Detect which cell encompasses the target text, then output its [x, y] center coordinate. 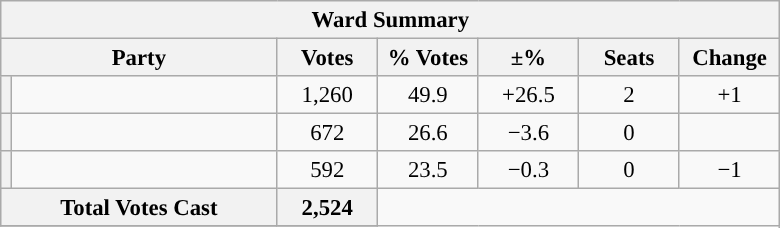
Party [139, 58]
−1 [730, 170]
±% [528, 58]
Ward Summary [390, 20]
Total Votes Cast [139, 208]
+1 [730, 95]
26.6 [428, 133]
49.9 [428, 95]
Change [730, 58]
+26.5 [528, 95]
−0.3 [528, 170]
1,260 [328, 95]
−3.6 [528, 133]
592 [328, 170]
Seats [630, 58]
672 [328, 133]
% Votes [428, 58]
Votes [328, 58]
23.5 [428, 170]
2,524 [328, 208]
2 [630, 95]
